Determine the [X, Y] coordinate at the center of the cell enclosing the given text.  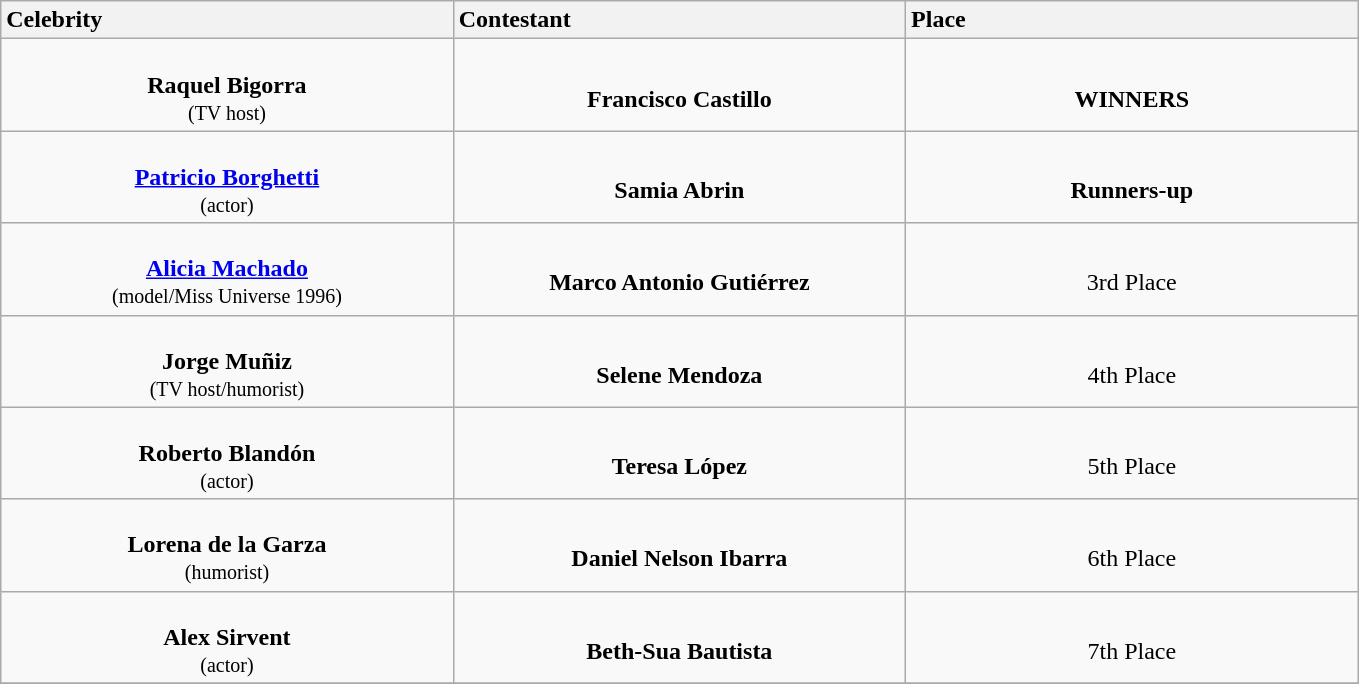
Raquel Bigorra(TV host) [227, 85]
Daniel Nelson Ibarra [679, 545]
Marco Antonio Gutiérrez [679, 269]
Teresa López [679, 453]
Patricio Borghetti(actor) [227, 177]
Samia Abrin [679, 177]
4th Place [1132, 361]
7th Place [1132, 637]
Runners-up [1132, 177]
Roberto Blandón(actor) [227, 453]
Beth-Sua Bautista [679, 637]
WINNERS [1132, 85]
3rd Place [1132, 269]
Alicia Machado(model/Miss Universe 1996) [227, 269]
5th Place [1132, 453]
Alex Sirvent(actor) [227, 637]
6th Place [1132, 545]
Francisco Castillo [679, 85]
Selene Mendoza [679, 361]
Lorena de la Garza(humorist) [227, 545]
Contestant [679, 20]
Celebrity [227, 20]
Place [1132, 20]
Jorge Muñiz(TV host/humorist) [227, 361]
